Find where the given text appears and provide that cell's center as [x, y] coordinate. 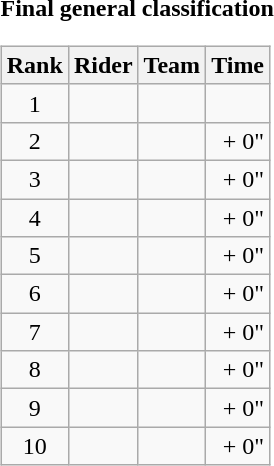
9 [34, 408]
7 [34, 332]
1 [34, 103]
4 [34, 217]
2 [34, 141]
3 [34, 179]
Rider [103, 65]
Team [172, 65]
10 [34, 446]
Rank [34, 65]
6 [34, 294]
Time [238, 65]
5 [34, 256]
8 [34, 370]
